Capture the cell that displays the provided text and extract its (x, y) central coordinate. 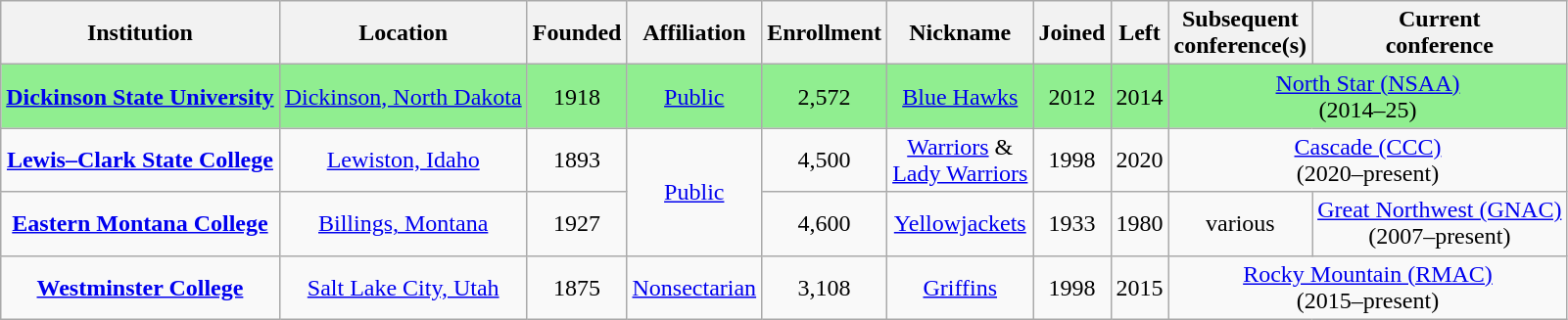
4,600 (825, 223)
Griffins (960, 288)
Nonsectarian (694, 288)
1927 (577, 223)
Currentconference (1440, 33)
Warriors &Lady Warriors (960, 160)
Yellowjackets (960, 223)
2,572 (825, 96)
various (1240, 223)
Subsequentconference(s) (1240, 33)
1875 (577, 288)
Blue Hawks (960, 96)
2020 (1140, 160)
Founded (577, 33)
1980 (1140, 223)
Dickinson State University (140, 96)
Lewis–Clark State College (140, 160)
Billings, Montana (404, 223)
Location (404, 33)
Joined (1071, 33)
2012 (1071, 96)
North Star (NSAA)(2014–25) (1367, 96)
Westminster College (140, 288)
Salt Lake City, Utah (404, 288)
3,108 (825, 288)
4,500 (825, 160)
2015 (1140, 288)
1933 (1071, 223)
Great Northwest (GNAC)(2007–present) (1440, 223)
Eastern Montana College (140, 223)
Enrollment (825, 33)
Left (1140, 33)
2014 (1140, 96)
1893 (577, 160)
Lewiston, Idaho (404, 160)
Dickinson, North Dakota (404, 96)
Affiliation (694, 33)
Rocky Mountain (RMAC)(2015–present) (1367, 288)
Cascade (CCC)(2020–present) (1367, 160)
Nickname (960, 33)
Institution (140, 33)
1918 (577, 96)
